Determine the (X, Y) coordinate at the center of the cell enclosing the given text.  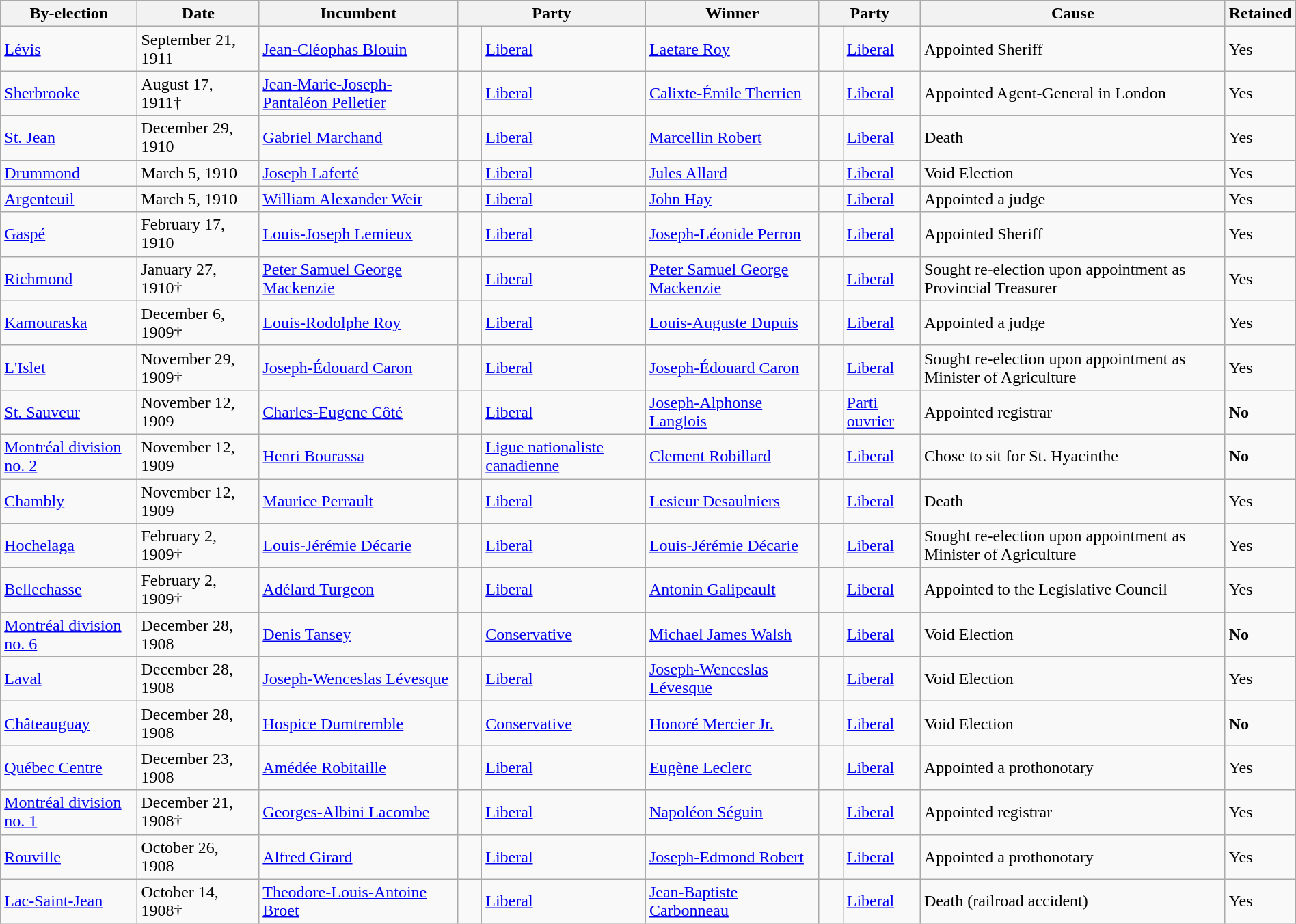
Georges-Albini Lacombe (358, 812)
Montréal division no. 1 (69, 812)
Laval (69, 679)
Joseph-Alphonse Langlois (732, 411)
Lesieur Desaulniers (732, 500)
By-election (69, 14)
Argenteuil (69, 199)
Honoré Mercier Jr. (732, 723)
Richmond (69, 279)
February 17, 1910 (198, 234)
Hospice Dumtremble (358, 723)
January 27, 1910† (198, 279)
Marcellin Robert (732, 138)
Châteauguay (69, 723)
November 29, 1909† (198, 368)
St. Jean (69, 138)
Henri Bourassa (358, 457)
Alfred Girard (358, 857)
Québec Centre (69, 768)
Death (railroad accident) (1072, 901)
Montréal division no. 6 (69, 634)
Chambly (69, 500)
Lévis (69, 49)
Maurice Perrault (358, 500)
Louis-Auguste Dupuis (732, 323)
Date (198, 14)
October 26, 1908 (198, 857)
Appointed to the Legislative Council (1072, 590)
September 21, 1911 (198, 49)
Sherbrooke (69, 93)
Gaspé (69, 234)
John Hay (732, 199)
Jean-Cléophas Blouin (358, 49)
October 14, 1908† (198, 901)
Charles-Eugene Côté (358, 411)
Antonin Galipeault (732, 590)
Eugène Leclerc (732, 768)
Clement Robillard (732, 457)
December 23, 1908 (198, 768)
Incumbent (358, 14)
Calixte-Émile Therrien (732, 93)
Napoléon Séguin (732, 812)
Montréal division no. 2 (69, 457)
Sought re-election upon appointment as Provincial Treasurer (1072, 279)
Parti ouvrier (882, 411)
August 17, 1911† (198, 93)
Denis Tansey (358, 634)
Joseph-Léonide Perron (732, 234)
Drummond (69, 173)
Chose to sit for St. Hyacinthe (1072, 457)
Laetare Roy (732, 49)
Gabriel Marchand (358, 138)
Michael James Walsh (732, 634)
Louis-Rodolphe Roy (358, 323)
Winner (732, 14)
Jean-Baptiste Carbonneau (732, 901)
Retained (1260, 14)
Lac-Saint-Jean (69, 901)
Jules Allard (732, 173)
Kamouraska (69, 323)
Rouville (69, 857)
L'Islet (69, 368)
Jean-Marie-Joseph-Pantaléon Pelletier (358, 93)
Ligue nationaliste canadienne (564, 457)
December 21, 1908† (198, 812)
December 29, 1910 (198, 138)
William Alexander Weir (358, 199)
Joseph-Edmond Robert (732, 857)
St. Sauveur (69, 411)
Hochelaga (69, 545)
Adélard Turgeon (358, 590)
Theodore-Louis-Antoine Broet (358, 901)
Louis-Joseph Lemieux (358, 234)
Appointed Agent-General in London (1072, 93)
December 6, 1909† (198, 323)
Amédée Robitaille (358, 768)
Cause (1072, 14)
Joseph Laferté (358, 173)
Bellechasse (69, 590)
